Pinpoint the cell where the given text exists, returning its (X, Y) midpoint coordinate. 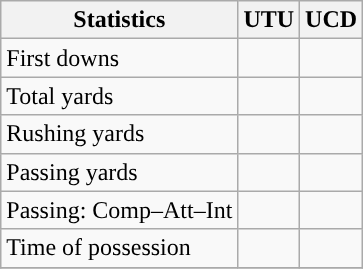
First downs (120, 58)
Total yards (120, 96)
Statistics (120, 20)
Passing: Comp–Att–Int (120, 210)
Time of possession (120, 248)
Passing yards (120, 172)
UTU (269, 20)
Rushing yards (120, 134)
UCD (332, 20)
